Output the [x, y] coordinate of the center of the cell containing the given text.  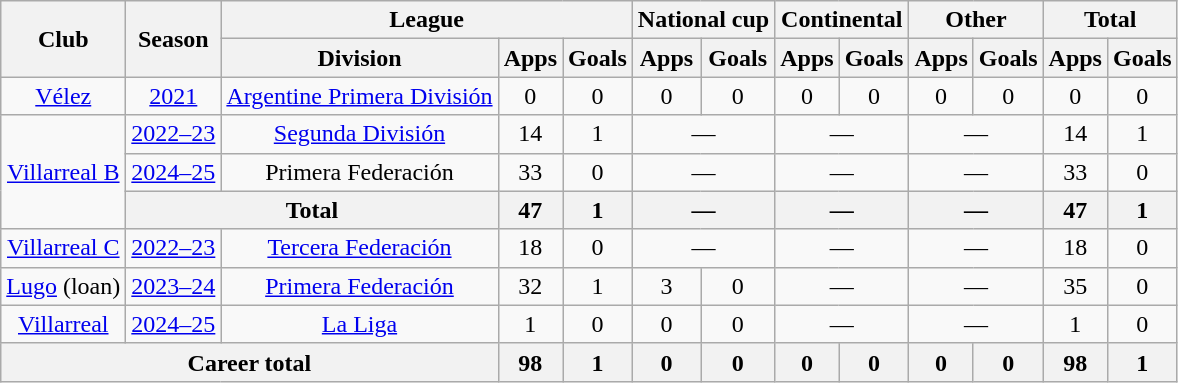
2021 [174, 96]
Villarreal B [64, 172]
Villarreal [64, 324]
Argentine Primera División [360, 96]
Segunda División [360, 134]
League [426, 20]
Lugo (loan) [64, 286]
3 [666, 286]
Division [360, 58]
La Liga [360, 324]
Continental [842, 20]
2023–24 [174, 286]
Club [64, 39]
Career total [250, 362]
Vélez [64, 96]
National cup [703, 20]
Season [174, 39]
Other [976, 20]
Tercera Federación [360, 248]
32 [530, 286]
35 [1075, 286]
Villarreal C [64, 248]
